Extract the [X, Y] coordinate from the center of the cell holding the provided text.  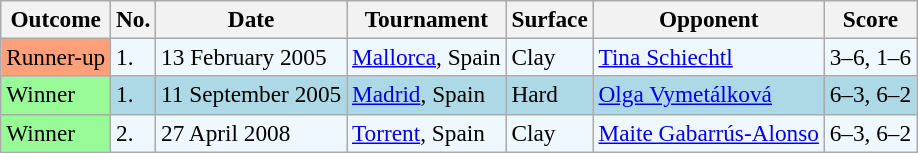
Madrid, Spain [426, 95]
Tina Schiechtl [708, 57]
3–6, 1–6 [870, 57]
Score [870, 19]
13 February 2005 [252, 57]
Opponent [708, 19]
2. [134, 133]
No. [134, 19]
Outcome [56, 19]
Runner-up [56, 57]
Date [252, 19]
11 September 2005 [252, 95]
Maite Gabarrús-Alonso [708, 133]
Torrent, Spain [426, 133]
Surface [550, 19]
Tournament [426, 19]
Hard [550, 95]
27 April 2008 [252, 133]
Mallorca, Spain [426, 57]
Olga Vymetálková [708, 95]
